Locate the cell with the specified text and output its (X, Y) center coordinate. 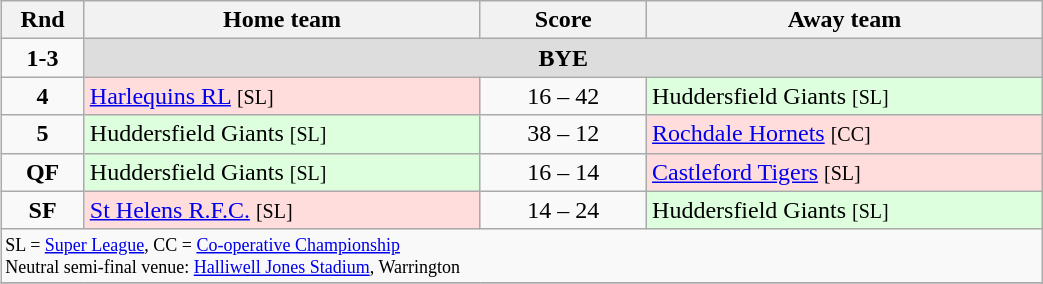
38 – 12 (564, 134)
Score (564, 20)
1-3 (42, 58)
St Helens R.F.C. [SL] (282, 210)
Harlequins RL [SL] (282, 96)
Rnd (42, 20)
QF (42, 172)
4 (42, 96)
Rochdale Hornets [CC] (845, 134)
SL = Super League, CC = Co-operative ChampionshipNeutral semi-final venue: Halliwell Jones Stadium, Warrington (522, 256)
Home team (282, 20)
16 – 42 (564, 96)
Castleford Tigers [SL] (845, 172)
BYE (563, 58)
5 (42, 134)
SF (42, 210)
Away team (845, 20)
16 – 14 (564, 172)
14 – 24 (564, 210)
